Capture the cell that displays the provided text and extract its (x, y) central coordinate. 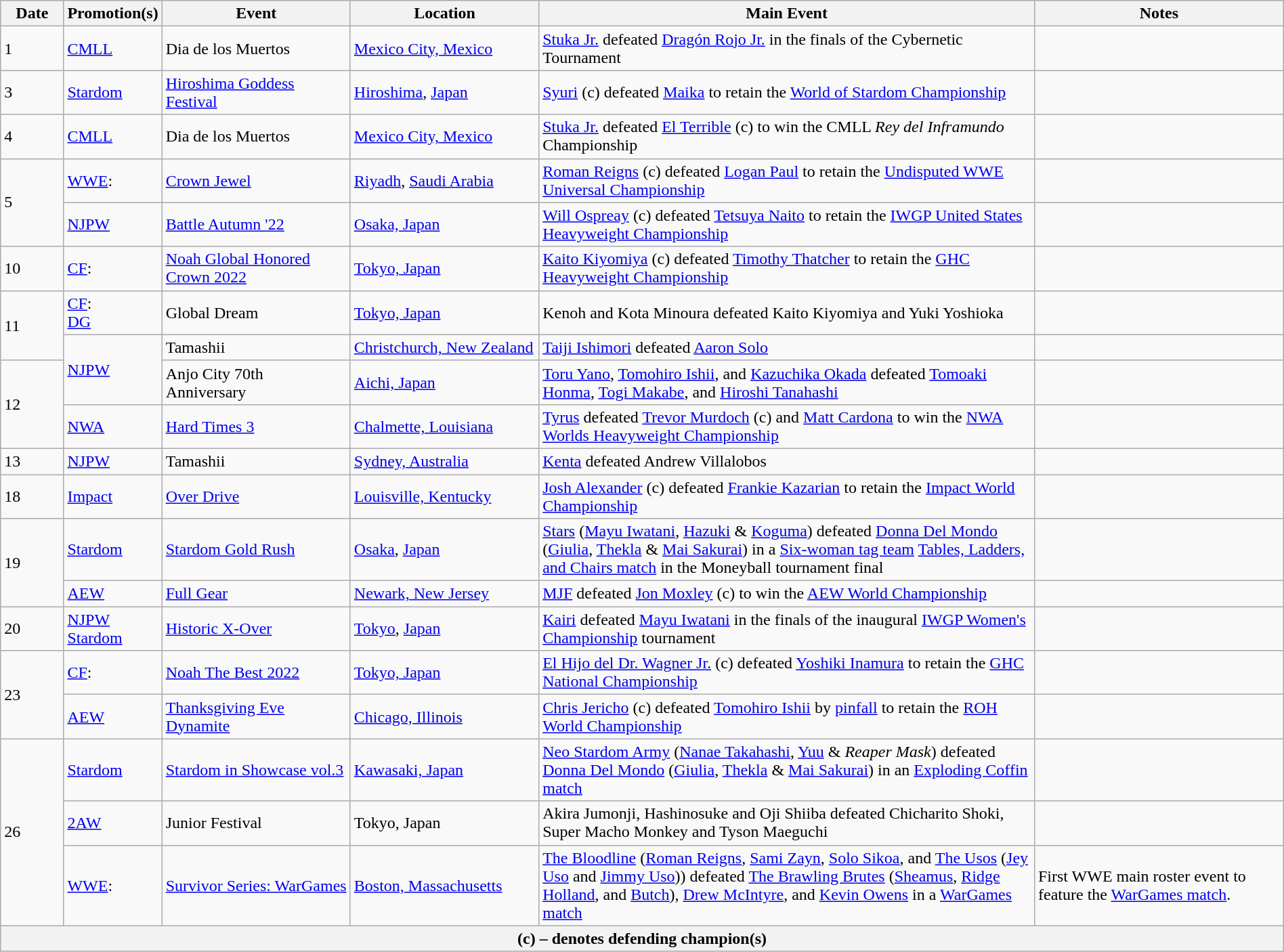
Sydney, Australia (444, 461)
Aichi, Japan (444, 382)
El Hijo del Dr. Wagner Jr. (c) defeated Yoshiki Inamura to retain the GHC National Championship (787, 673)
13 (33, 461)
NWA (112, 427)
Newark, New Jersey (444, 594)
Noah The Best 2022 (256, 673)
Stuka Jr. defeated Dragón Rojo Jr. in the finals of the Cybernetic Tournament (787, 49)
Kaito Kiyomiya (c) defeated Timothy Thatcher to retain the GHC Heavyweight Championship (787, 268)
Tyrus defeated Trevor Murdoch (c) and Matt Cardona to win the NWA Worlds Heavyweight Championship (787, 427)
Josh Alexander (c) defeated Frankie Kazarian to retain the Impact World Championship (787, 496)
Kawasaki, Japan (444, 770)
Taiji Ishimori defeated Aaron Solo (787, 347)
Hiroshima Goddess Festival (256, 92)
Kairi defeated Mayu Iwatani in the finals of the inaugural IWGP Women's Championship tournament (787, 628)
Thanksgiving Eve Dynamite (256, 716)
Roman Reigns (c) defeated Logan Paul to retain the Undisputed WWE Universal Championship (787, 180)
Hiroshima, Japan (444, 92)
20 (33, 628)
Stuka Jr. defeated El Terrible (c) to win the CMLL Rey del Inframundo Championship (787, 137)
Chicago, Illinois (444, 716)
Toru Yano, Tomohiro Ishii, and Kazuchika Okada defeated Tomoaki Honma, Togi Makabe, and Hiroshi Tanahashi (787, 382)
Junior Festival (256, 823)
Crown Jewel (256, 180)
11 (33, 325)
Christchurch, New Zealand (444, 347)
12 (33, 404)
23 (33, 695)
Hard Times 3 (256, 427)
Akira Jumonji, Hashinosuke and Oji Shiiba defeated Chicharito Shoki, Super Macho Monkey and Tyson Maeguchi (787, 823)
Impact (112, 496)
Louisville, Kentucky (444, 496)
18 (33, 496)
Promotion(s) (112, 14)
Kenta defeated Andrew Villalobos (787, 461)
Chris Jericho (c) defeated Tomohiro Ishii by pinfall to retain the ROH World Championship (787, 716)
Will Ospreay (c) defeated Tetsuya Naito to retain the IWGP United States Heavyweight Championship (787, 225)
26 (33, 832)
19 (33, 563)
1 (33, 49)
Kenoh and Kota Minoura defeated Kaito Kiyomiya and Yuki Yoshioka (787, 313)
2AW (112, 823)
Riyadh, Saudi Arabia (444, 180)
Battle Autumn '22 (256, 225)
First WWE main roster event to feature the WarGames match. (1159, 886)
(c) – denotes defending champion(s) (642, 938)
Anjo City 70th Anniversary (256, 382)
NJPWStardom (112, 628)
Noah Global Honored Crown 2022 (256, 268)
Over Drive (256, 496)
Location (444, 14)
5 (33, 202)
Event (256, 14)
Boston, Massachusetts (444, 886)
Stardom Gold Rush (256, 550)
CF: DG (112, 313)
Date (33, 14)
Full Gear (256, 594)
Main Event (787, 14)
Historic X-Over (256, 628)
MJF defeated Jon Moxley (c) to win the AEW World Championship (787, 594)
Global Dream (256, 313)
Survivor Series: WarGames (256, 886)
Syuri (c) defeated Maika to retain the World of Stardom Championship (787, 92)
Notes (1159, 14)
Neo Stardom Army (Nanae Takahashi, Yuu & Reaper Mask) defeated Donna Del Mondo (Giulia, Thekla & Mai Sakurai) in an Exploding Coffin match (787, 770)
3 (33, 92)
10 (33, 268)
4 (33, 137)
Stardom in Showcase vol.3 (256, 770)
Chalmette, Louisiana (444, 427)
